Provide the (x, y) coordinate of the cell's center where the given text is located.  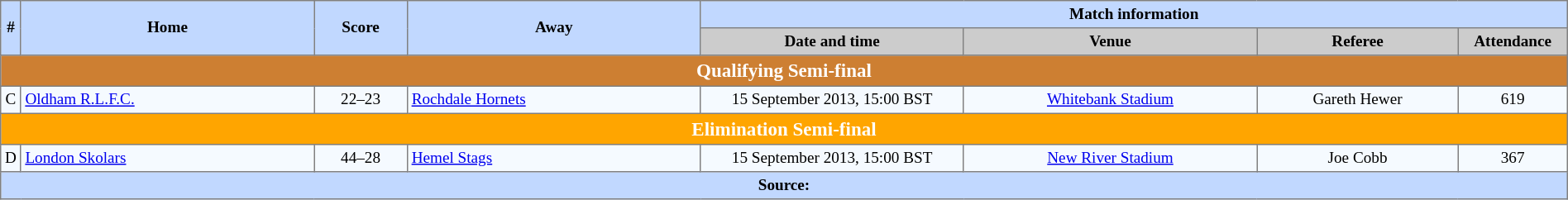
Hemel Stags (554, 159)
367 (1513, 159)
22–23 (361, 99)
Gareth Hewer (1358, 99)
New River Stadium (1110, 159)
Joe Cobb (1358, 159)
C (11, 99)
Qualifying Semi-final (784, 71)
Attendance (1513, 41)
Oldham R.L.F.C. (167, 99)
Away (554, 28)
# (11, 28)
Elimination Semi-final (784, 129)
Match information (1134, 15)
D (11, 159)
44–28 (361, 159)
619 (1513, 99)
Rochdale Hornets (554, 99)
Whitebank Stadium (1110, 99)
London Skolars (167, 159)
Date and time (832, 41)
Referee (1358, 41)
Venue (1110, 41)
Source: (784, 185)
Home (167, 28)
Score (361, 28)
